From the cell containing the given text, extract its center point as [X, Y] coordinate. 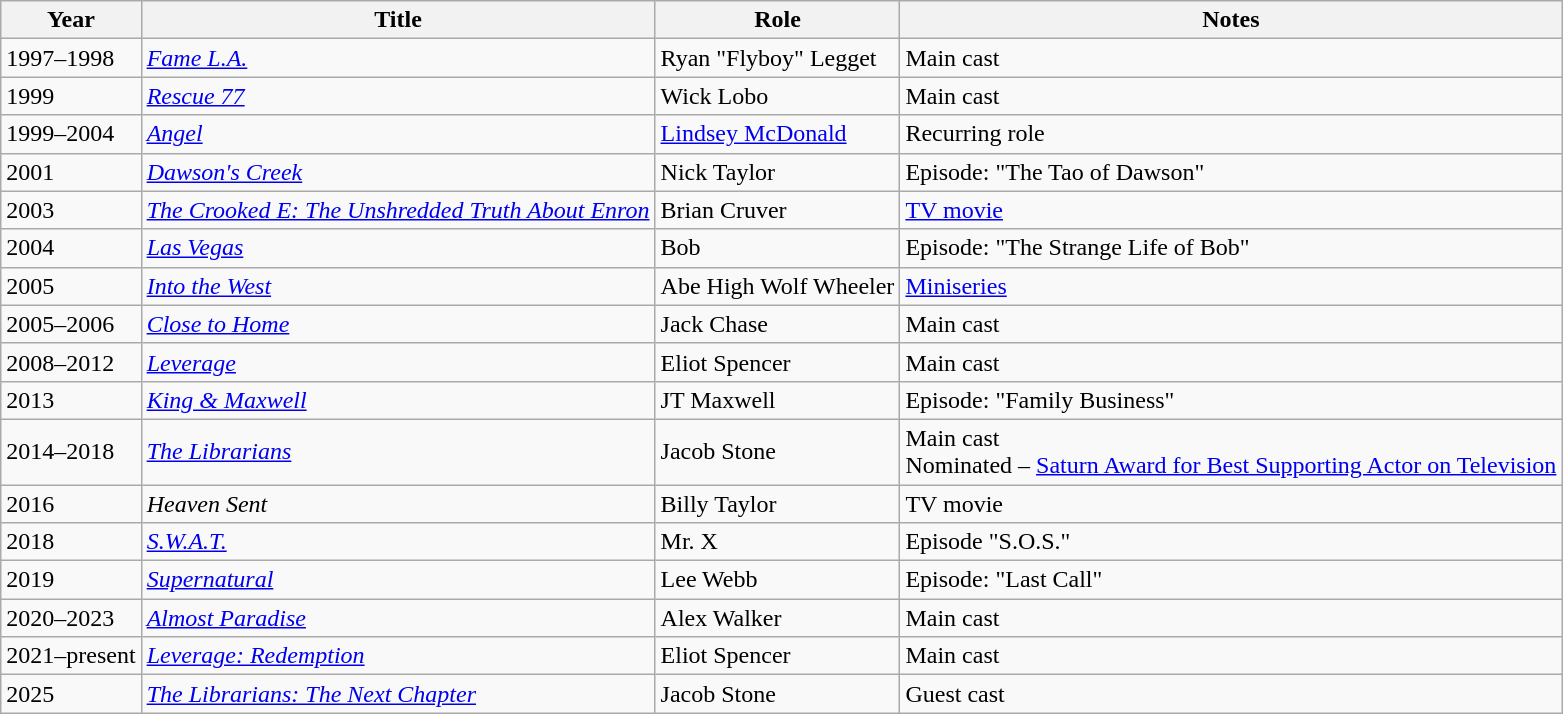
Notes [1231, 20]
Almost Paradise [398, 618]
Brian Cruver [778, 210]
Alex Walker [778, 618]
Main castNominated – Saturn Award for Best Supporting Actor on Television [1231, 452]
Role [778, 20]
Billy Taylor [778, 503]
Into the West [398, 286]
Episode: "The Strange Life of Bob" [1231, 248]
Close to Home [398, 324]
2016 [71, 503]
2013 [71, 400]
2004 [71, 248]
Lindsey McDonald [778, 134]
Lee Webb [778, 580]
1999 [71, 96]
Wick Lobo [778, 96]
Fame L.A. [398, 58]
Mr. X [778, 542]
Leverage [398, 362]
2014–2018 [71, 452]
Jack Chase [778, 324]
Rescue 77 [398, 96]
Guest cast [1231, 694]
S.W.A.T. [398, 542]
2018 [71, 542]
Ryan "Flyboy" Legget [778, 58]
Angel [398, 134]
Recurring role [1231, 134]
Las Vegas [398, 248]
Supernatural [398, 580]
Episode: "Last Call" [1231, 580]
Leverage: Redemption [398, 656]
2005 [71, 286]
Abe High Wolf Wheeler [778, 286]
Episode "S.O.S." [1231, 542]
The Librarians [398, 452]
2020–2023 [71, 618]
Title [398, 20]
2003 [71, 210]
2005–2006 [71, 324]
2019 [71, 580]
Dawson's Creek [398, 172]
2021–present [71, 656]
Year [71, 20]
1997–1998 [71, 58]
Episode: "The Tao of Dawson" [1231, 172]
The Librarians: The Next Chapter [398, 694]
The Crooked E: The Unshredded Truth About Enron [398, 210]
Nick Taylor [778, 172]
2025 [71, 694]
Episode: "Family Business" [1231, 400]
2001 [71, 172]
1999–2004 [71, 134]
King & Maxwell [398, 400]
Heaven Sent [398, 503]
Miniseries [1231, 286]
Bob [778, 248]
JT Maxwell [778, 400]
2008–2012 [71, 362]
